Determine the [X, Y] coordinate at the center of the cell enclosing the given text.  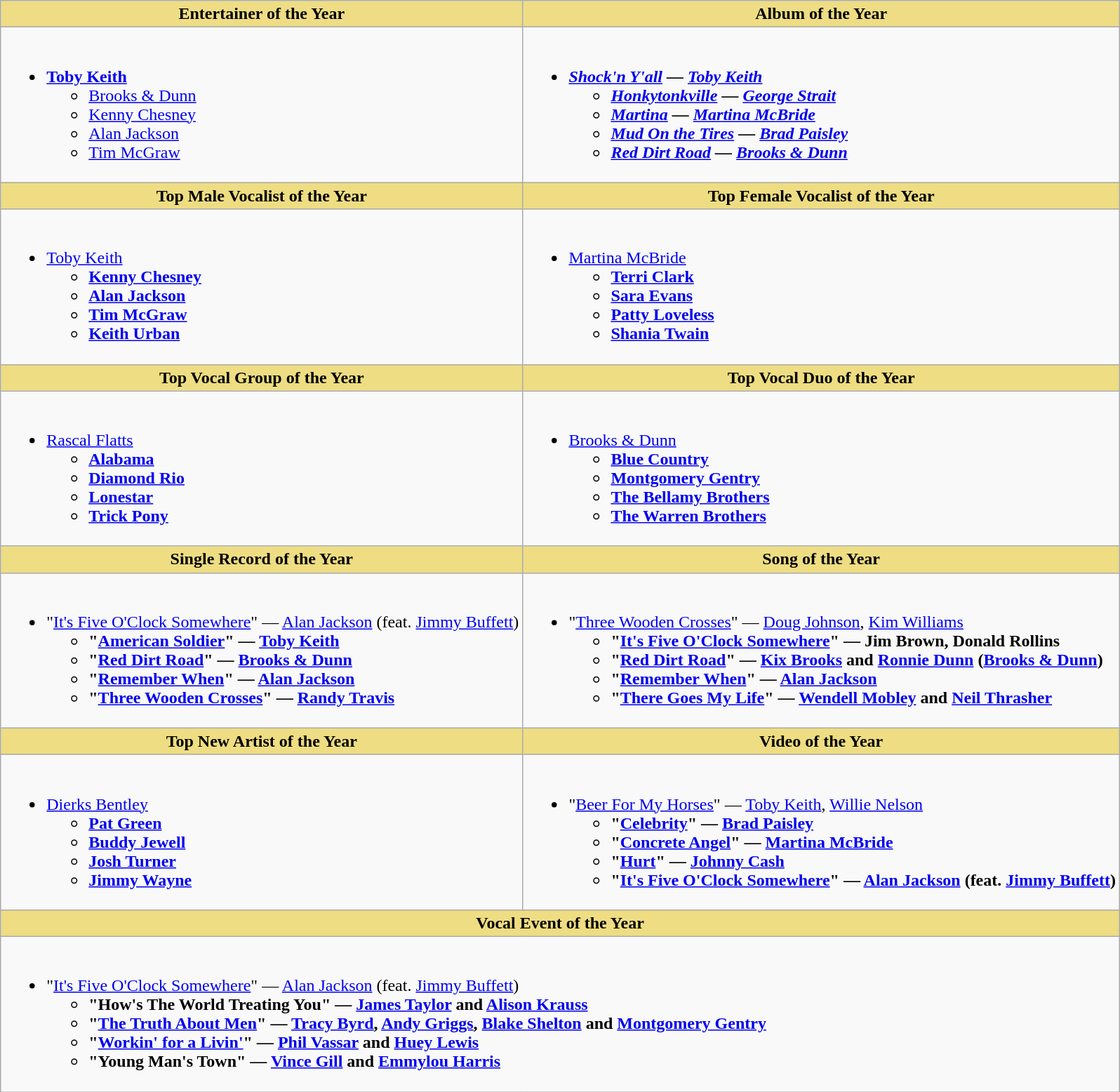
Song of the Year [821, 559]
Top Vocal Duo of the Year [821, 378]
Martina McBrideTerri ClarkSara EvansPatty LovelessShania Twain [821, 286]
Vocal Event of the Year [560, 923]
Rascal FlattsAlabamaDiamond RioLonestarTrick Pony [262, 469]
Brooks & DunnBlue CountryMontgomery GentryThe Bellamy BrothersThe Warren Brothers [821, 469]
Shock'n Y'all — Toby KeithHonkytonkville — George StraitMartina — Martina McBrideMud On the Tires — Brad PaisleyRed Dirt Road — Brooks & Dunn [821, 105]
Entertainer of the Year [262, 14]
Top New Artist of the Year [262, 741]
Top Female Vocalist of the Year [821, 196]
Video of the Year [821, 741]
Single Record of the Year [262, 559]
Top Male Vocalist of the Year [262, 196]
Dierks BentleyPat GreenBuddy JewellJosh TurnerJimmy Wayne [262, 832]
Album of the Year [821, 14]
Toby KeithBrooks & DunnKenny ChesneyAlan JacksonTim McGraw [262, 105]
Top Vocal Group of the Year [262, 378]
Toby KeithKenny ChesneyAlan JacksonTim McGrawKeith Urban [262, 286]
